Output the (X, Y) coordinate of the center of the cell containing the given text.  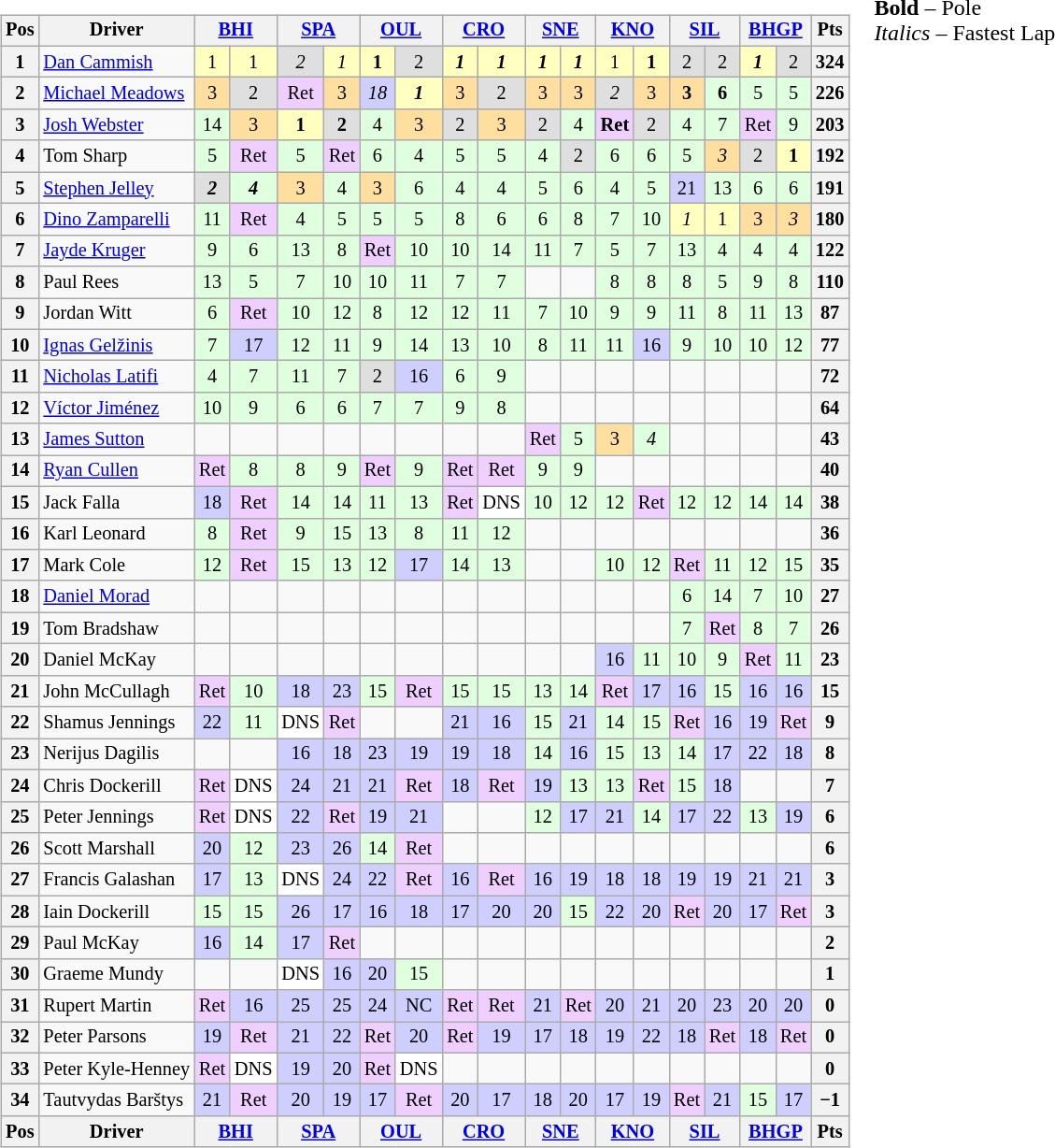
Dino Zamparelli (116, 220)
64 (830, 409)
Stephen Jelley (116, 188)
122 (830, 251)
30 (20, 974)
Tom Sharp (116, 156)
34 (20, 1100)
Graeme Mundy (116, 974)
40 (830, 471)
72 (830, 377)
87 (830, 314)
Tom Bradshaw (116, 628)
Peter Kyle-Henney (116, 1069)
29 (20, 943)
191 (830, 188)
Paul Rees (116, 282)
203 (830, 125)
Rupert Martin (116, 1006)
33 (20, 1069)
NC (419, 1006)
Ignas Gelžinis (116, 345)
James Sutton (116, 439)
Scott Marshall (116, 849)
Dan Cammish (116, 62)
Daniel McKay (116, 660)
Nicholas Latifi (116, 377)
35 (830, 566)
Víctor Jiménez (116, 409)
110 (830, 282)
31 (20, 1006)
226 (830, 93)
Mark Cole (116, 566)
Karl Leonard (116, 534)
Jordan Witt (116, 314)
Michael Meadows (116, 93)
36 (830, 534)
192 (830, 156)
Jayde Kruger (116, 251)
Daniel Morad (116, 596)
Chris Dockerill (116, 785)
Shamus Jennings (116, 723)
Nerijus Dagilis (116, 754)
Iain Dockerill (116, 911)
324 (830, 62)
Ryan Cullen (116, 471)
Josh Webster (116, 125)
180 (830, 220)
Tautvydas Barštys (116, 1100)
77 (830, 345)
Peter Jennings (116, 817)
Jack Falla (116, 502)
John McCullagh (116, 691)
Peter Parsons (116, 1038)
43 (830, 439)
Paul McKay (116, 943)
32 (20, 1038)
Francis Galashan (116, 880)
−1 (830, 1100)
28 (20, 911)
38 (830, 502)
